For the text-containing cell, return its midpoint in (x, y) coordinate format. 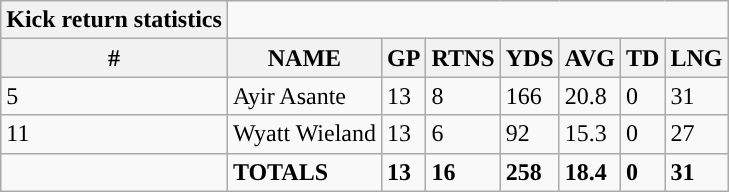
16 (463, 172)
166 (530, 96)
GP (404, 58)
TOTALS (304, 172)
8 (463, 96)
AVG (590, 58)
20.8 (590, 96)
TD (643, 58)
5 (114, 96)
LNG (696, 58)
258 (530, 172)
YDS (530, 58)
6 (463, 134)
Kick return statistics (114, 20)
Ayir Asante (304, 96)
92 (530, 134)
18.4 (590, 172)
11 (114, 134)
27 (696, 134)
NAME (304, 58)
RTNS (463, 58)
15.3 (590, 134)
Wyatt Wieland (304, 134)
# (114, 58)
